Find where the given text appears and provide that cell's center as [X, Y] coordinate. 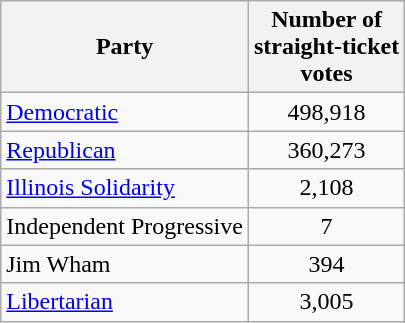
Party [125, 47]
Libertarian [125, 302]
498,918 [326, 112]
394 [326, 264]
Illinois Solidarity [125, 188]
Jim Wham [125, 264]
Democratic [125, 112]
3,005 [326, 302]
360,273 [326, 150]
Republican [125, 150]
2,108 [326, 188]
Number ofstraight-ticketvotes [326, 47]
Independent Progressive [125, 226]
7 [326, 226]
